Identify which cell holds the provided text, then report its (x, y) central coordinate. 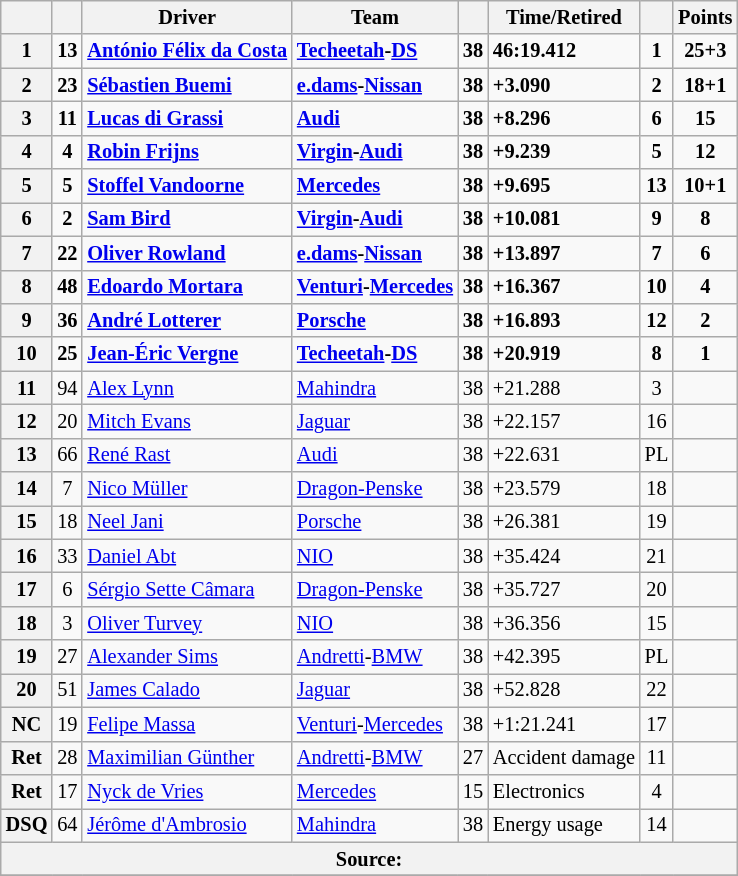
18+1 (705, 85)
Edoardo Mortara (187, 287)
+26.381 (564, 522)
+9.239 (564, 152)
23 (67, 85)
Oliver Rowland (187, 253)
Mitch Evans (187, 421)
25 (67, 354)
51 (67, 690)
+22.631 (564, 455)
+21.288 (564, 388)
Neel Jani (187, 522)
André Lotterer (187, 320)
Nyck de Vries (187, 791)
Electronics (564, 791)
NC (27, 724)
Robin Frijns (187, 152)
Alexander Sims (187, 657)
Jérôme d'Ambrosio (187, 825)
21 (656, 556)
Driver (187, 17)
25+3 (705, 51)
+35.424 (564, 556)
René Rast (187, 455)
46:19.412 (564, 51)
Source: (370, 859)
+23.579 (564, 489)
+20.919 (564, 354)
Lucas di Grassi (187, 118)
+52.828 (564, 690)
48 (67, 287)
+16.367 (564, 287)
+35.727 (564, 589)
+9.695 (564, 186)
Team (375, 17)
DSQ (27, 825)
+13.897 (564, 253)
+22.157 (564, 421)
Oliver Turvey (187, 623)
Sébastien Buemi (187, 85)
Energy usage (564, 825)
+3.090 (564, 85)
28 (67, 758)
36 (67, 320)
António Félix da Costa (187, 51)
James Calado (187, 690)
Time/Retired (564, 17)
Sam Bird (187, 219)
Stoffel Vandoorne (187, 186)
Daniel Abt (187, 556)
Maximilian Günther (187, 758)
66 (67, 455)
Points (705, 17)
Sérgio Sette Câmara (187, 589)
+42.395 (564, 657)
64 (67, 825)
+8.296 (564, 118)
Nico Müller (187, 489)
+10.081 (564, 219)
10+1 (705, 186)
94 (67, 388)
Jean-Éric Vergne (187, 354)
33 (67, 556)
+36.356 (564, 623)
Felipe Massa (187, 724)
Alex Lynn (187, 388)
+1:21.241 (564, 724)
+16.893 (564, 320)
Accident damage (564, 758)
